Detect which cell encompasses the target text, then output its (x, y) center coordinate. 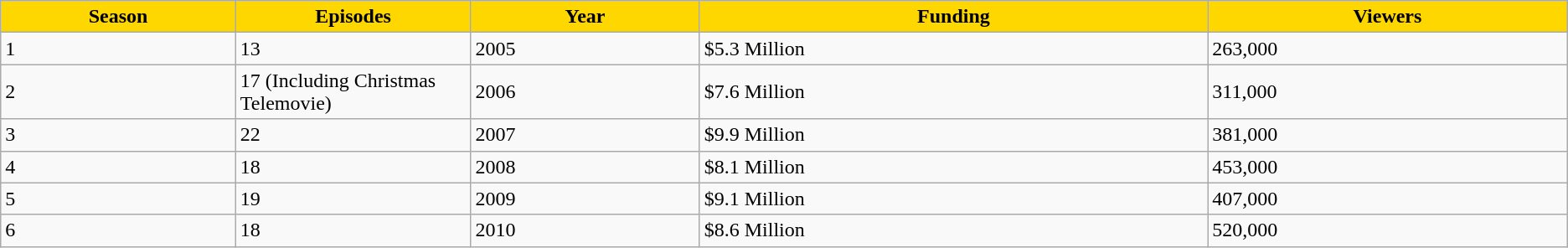
$5.3 Million (953, 49)
13 (353, 49)
$8.6 Million (953, 230)
Viewers (1388, 17)
407,000 (1388, 199)
453,000 (1388, 167)
381,000 (1388, 135)
$9.9 Million (953, 135)
Episodes (353, 17)
Season (119, 17)
Funding (953, 17)
2006 (585, 92)
2005 (585, 49)
2008 (585, 167)
5 (119, 199)
2 (119, 92)
19 (353, 199)
2009 (585, 199)
Year (585, 17)
520,000 (1388, 230)
1 (119, 49)
2007 (585, 135)
311,000 (1388, 92)
2010 (585, 230)
$8.1 Million (953, 167)
17 (Including Christmas Telemovie) (353, 92)
22 (353, 135)
3 (119, 135)
6 (119, 230)
$9.1 Million (953, 199)
4 (119, 167)
$7.6 Million (953, 92)
263,000 (1388, 49)
